Identify which cell holds the provided text, then report its [X, Y] central coordinate. 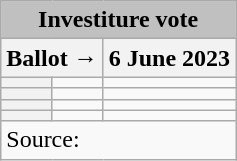
Ballot → [52, 58]
Investiture vote [118, 20]
Source: [118, 140]
6 June 2023 [169, 58]
